Search for the cell housing the specified text and yield its [x, y] center coordinate. 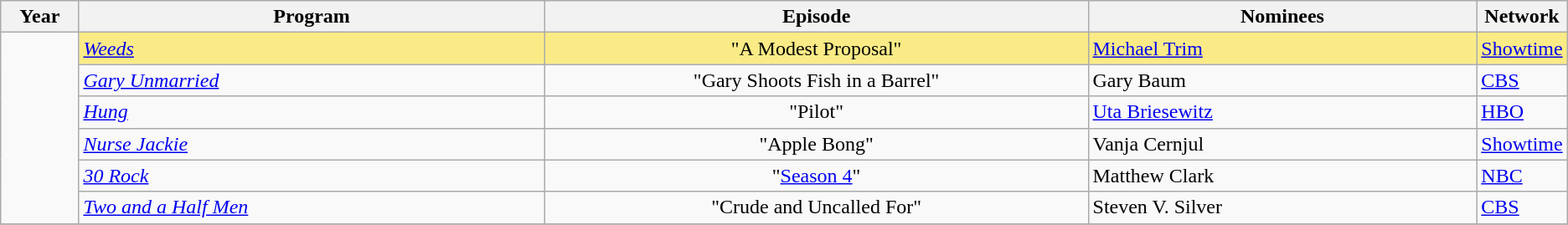
Two and a Half Men [312, 207]
Year [40, 17]
Weeds [312, 49]
Gary Unmarried [312, 80]
Program [312, 17]
"Apple Bong" [816, 144]
Hung [312, 112]
Nurse Jackie [312, 144]
NBC [1522, 176]
Episode [816, 17]
Nominees [1282, 17]
Gary Baum [1282, 80]
Matthew Clark [1282, 176]
HBO [1522, 112]
30 Rock [312, 176]
Uta Briesewitz [1282, 112]
"Pilot" [816, 112]
"Gary Shoots Fish in a Barrel" [816, 80]
"A Modest Proposal" [816, 49]
"Crude and Uncalled For" [816, 207]
Vanja Cernjul [1282, 144]
Michael Trim [1282, 49]
Steven V. Silver [1282, 207]
Network [1522, 17]
"Season 4" [816, 176]
